Return the [X, Y] coordinate for the center point of the cell that contains the specified text.  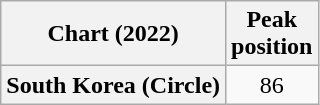
South Korea (Circle) [114, 85]
86 [272, 85]
Chart (2022) [114, 34]
Peakposition [272, 34]
